From the cell containing the given text, extract its center point as [X, Y] coordinate. 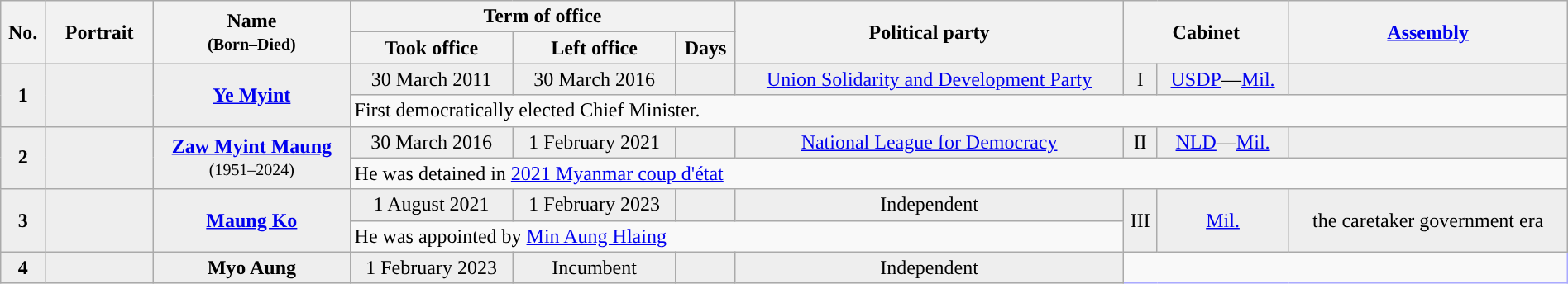
the caretaker government era [1427, 220]
Assembly [1427, 32]
He was detained in 2021 Myanmar coup d'état [958, 173]
Union Solidarity and Development Party [930, 79]
Portrait [99, 32]
Took office [432, 48]
Ye Myint [251, 95]
Myo Aung [251, 267]
3 [23, 220]
1 [23, 95]
Zaw Myint Maung(1951–2024) [251, 158]
Days [705, 48]
No. [23, 32]
30 March 2011 [432, 79]
2 [23, 158]
Term of office [543, 17]
USDP—Mil. [1222, 79]
I [1140, 79]
1 August 2021 [432, 205]
1 February 2021 [594, 142]
II [1140, 142]
NLD—Mil. [1222, 142]
Left office [594, 48]
Mil. [1222, 220]
4 [23, 267]
Name(Born–Died) [251, 32]
He was appointed by Min Aung Hlaing [958, 236]
Incumbent [594, 267]
Cabinet [1206, 32]
First democratically elected Chief Minister. [958, 111]
Maung Ko [251, 220]
National League for Democracy [930, 142]
Political party [930, 32]
III [1140, 220]
